Return (X, Y) of the center of cell containing provided text 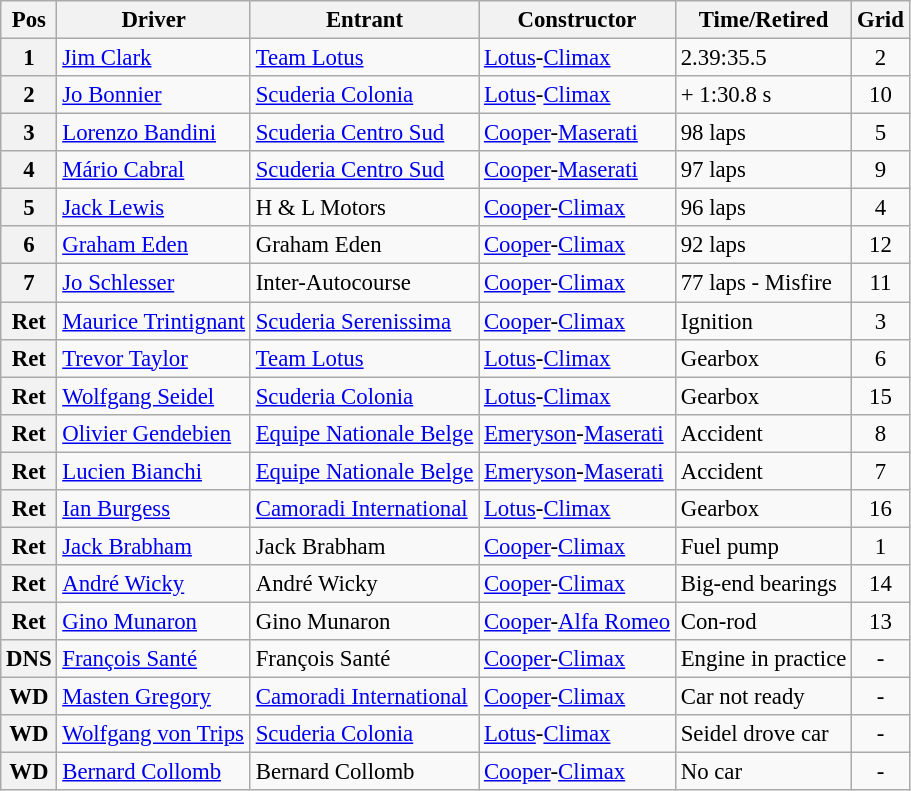
Entrant (364, 20)
Olivier Gendebien (154, 433)
Mário Cabral (154, 170)
Con-rod (763, 621)
97 laps (763, 170)
H & L Motors (364, 208)
Car not ready (763, 697)
98 laps (763, 133)
Jo Schlesser (154, 283)
Lucien Bianchi (154, 471)
77 laps - Misfire (763, 283)
13 (880, 621)
Big-end bearings (763, 584)
Cooper-Alfa Romeo (578, 621)
Jack Lewis (154, 208)
10 (880, 95)
Inter-Autocourse (364, 283)
Wolfgang Seidel (154, 396)
12 (880, 245)
15 (880, 396)
Jim Clark (154, 58)
Time/Retired (763, 20)
Ian Burgess (154, 509)
DNS (29, 659)
Constructor (578, 20)
No car (763, 772)
16 (880, 509)
2.39:35.5 (763, 58)
9 (880, 170)
Driver (154, 20)
Grid (880, 20)
Pos (29, 20)
Seidel drove car (763, 734)
Jo Bonnier (154, 95)
Maurice Trintignant (154, 321)
92 laps (763, 245)
8 (880, 433)
+ 1:30.8 s (763, 95)
96 laps (763, 208)
Ignition (763, 321)
Fuel pump (763, 546)
Masten Gregory (154, 697)
Lorenzo Bandini (154, 133)
Wolfgang von Trips (154, 734)
Scuderia Serenissima (364, 321)
Trevor Taylor (154, 358)
14 (880, 584)
11 (880, 283)
Engine in practice (763, 659)
